Output the (x, y) coordinate of the center of the cell containing the given text.  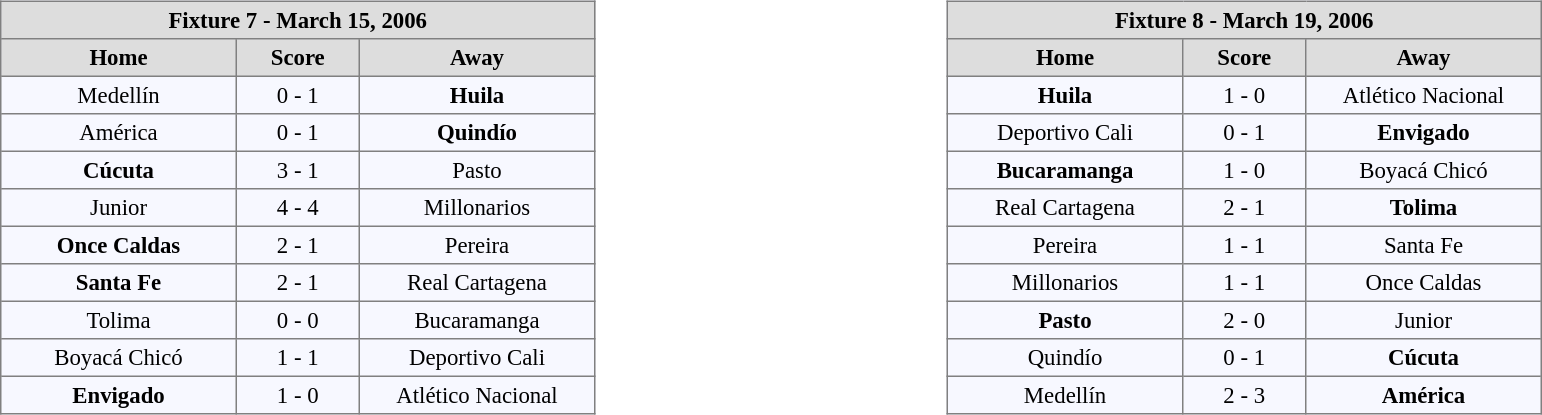
Fixture 7 - March 15, 2006 (298, 20)
0 - 0 (298, 320)
2 - 3 (1244, 395)
Fixture 8 - March 19, 2006 (1244, 20)
2 - 0 (1244, 320)
4 - 4 (298, 208)
3 - 1 (298, 170)
